Scan for the cell matching the given text and deliver its (x, y) coordinate at center. 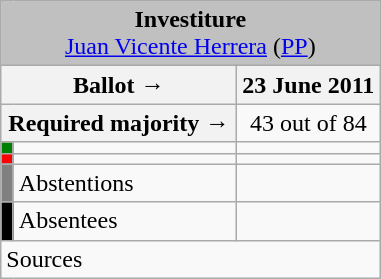
InvestitureJuan Vicente Herrera (PP) (190, 34)
43 out of 84 (308, 123)
Abstentions (125, 183)
Required majority → (119, 123)
Absentees (125, 221)
Ballot → (119, 85)
23 June 2011 (308, 85)
Sources (190, 259)
